Provide the [x, y] coordinate of the cell's center where the given text is located.  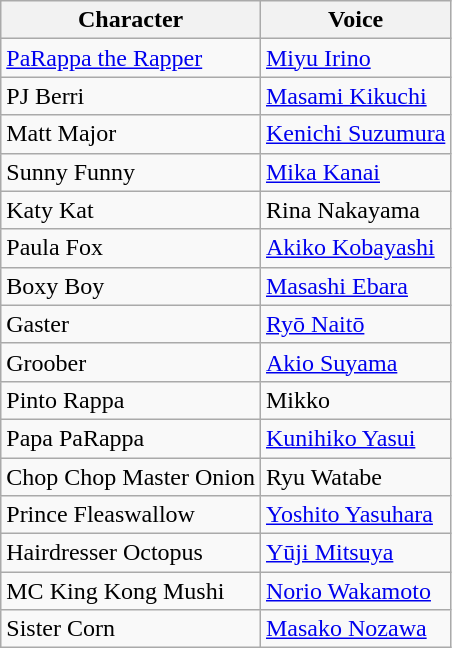
Sister Corn [131, 629]
Prince Fleaswallow [131, 515]
Katy Kat [131, 210]
Akiko Kobayashi [355, 248]
Masami Kikuchi [355, 96]
Chop Chop Master Onion [131, 477]
Rina Nakayama [355, 210]
Miyu Irino [355, 58]
MC King Kong Mushi [131, 591]
Masashi Ebara [355, 286]
Hairdresser Octopus [131, 553]
Paula Fox [131, 248]
PJ Berri [131, 96]
Pinto Rappa [131, 400]
Ryu Watabe [355, 477]
Mika Kanai [355, 172]
Groober [131, 362]
Mikko [355, 400]
Norio Wakamoto [355, 591]
Character [131, 20]
Kenichi Suzumura [355, 134]
Sunny Funny [131, 172]
Papa PaRappa [131, 438]
Yūji Mitsuya [355, 553]
Matt Major [131, 134]
Boxy Boy [131, 286]
Voice [355, 20]
Yoshito Yasuhara [355, 515]
PaRappa the Rapper [131, 58]
Akio Suyama [355, 362]
Kunihiko Yasui [355, 438]
Masako Nozawa [355, 629]
Ryō Naitō [355, 324]
Gaster [131, 324]
